Locate the cell with the specified text and output its [X, Y] center coordinate. 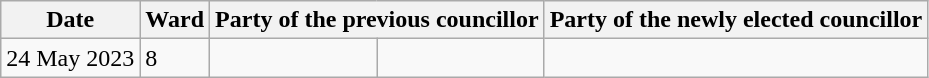
Ward [175, 20]
Party of the previous councillor [378, 20]
Date [70, 20]
Party of the newly elected councillor [736, 20]
8 [175, 58]
24 May 2023 [70, 58]
